Pinpoint the cell where the given text exists, returning its [x, y] midpoint coordinate. 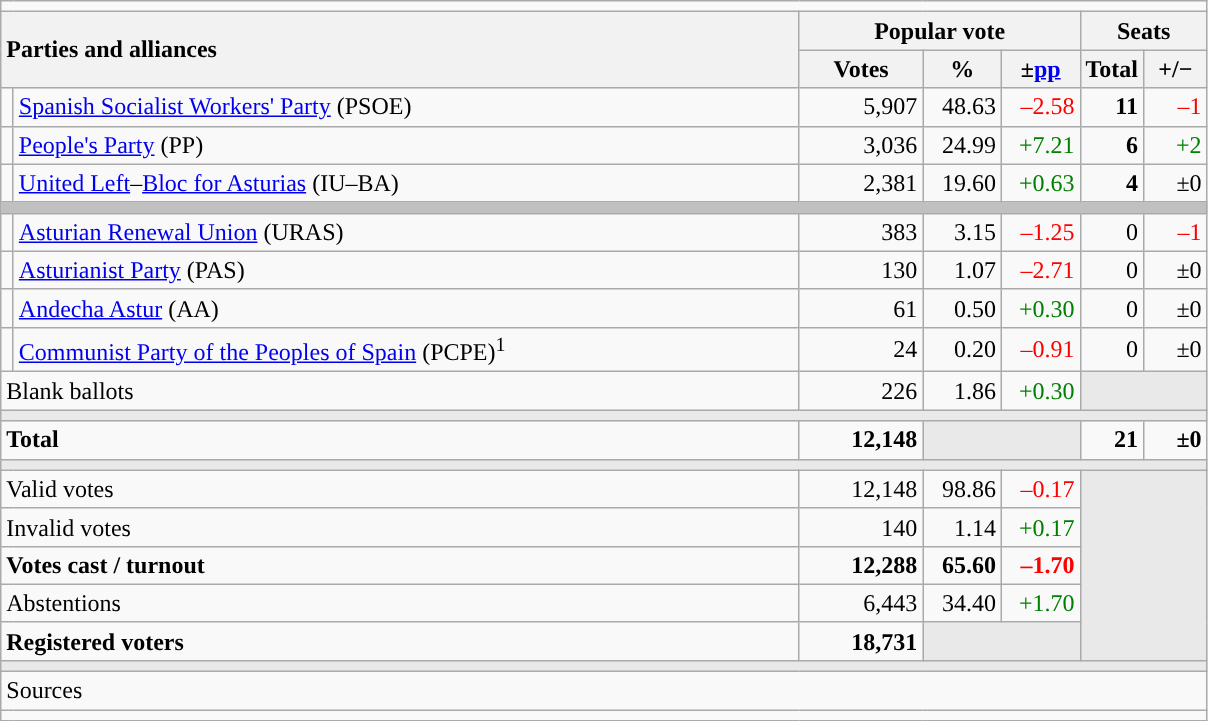
226 [861, 391]
±pp [1040, 69]
34.40 [962, 603]
130 [861, 270]
19.60 [962, 183]
Spanish Socialist Workers' Party (PSOE) [406, 107]
Sources [604, 691]
–0.91 [1040, 350]
1.14 [962, 527]
48.63 [962, 107]
383 [861, 232]
% [962, 69]
+7.21 [1040, 145]
3,036 [861, 145]
21 [1112, 440]
0.20 [962, 350]
–2.71 [1040, 270]
+2 [1176, 145]
11 [1112, 107]
12,288 [861, 565]
+/− [1176, 69]
Asturianist Party (PAS) [406, 270]
–0.17 [1040, 489]
2,381 [861, 183]
6,443 [861, 603]
6 [1112, 145]
+0.63 [1040, 183]
–1.70 [1040, 565]
People's Party (PP) [406, 145]
18,731 [861, 641]
61 [861, 308]
Andecha Astur (AA) [406, 308]
+1.70 [1040, 603]
Popular vote [940, 31]
Votes cast / turnout [400, 565]
–1.25 [1040, 232]
3.15 [962, 232]
United Left–Bloc for Asturias (IU–BA) [406, 183]
Seats [1144, 31]
+0.17 [1040, 527]
Blank ballots [400, 391]
Abstentions [400, 603]
5,907 [861, 107]
Valid votes [400, 489]
–2.58 [1040, 107]
24 [861, 350]
65.60 [962, 565]
24.99 [962, 145]
140 [861, 527]
98.86 [962, 489]
Asturian Renewal Union (URAS) [406, 232]
Votes [861, 69]
0.50 [962, 308]
Parties and alliances [400, 50]
1.86 [962, 391]
4 [1112, 183]
1.07 [962, 270]
Registered voters [400, 641]
Invalid votes [400, 527]
Communist Party of the Peoples of Spain (PCPE)1 [406, 350]
